Output the [X, Y] coordinate of the center of the cell containing the given text.  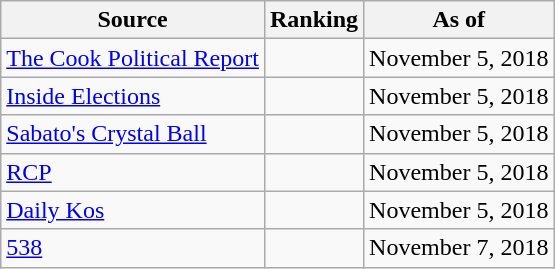
Daily Kos [133, 210]
RCP [133, 172]
Sabato's Crystal Ball [133, 134]
As of [459, 20]
Ranking [314, 20]
Inside Elections [133, 96]
Source [133, 20]
538 [133, 248]
November 7, 2018 [459, 248]
The Cook Political Report [133, 58]
